Provide the (X, Y) coordinate of the cell's center where the given text is located.  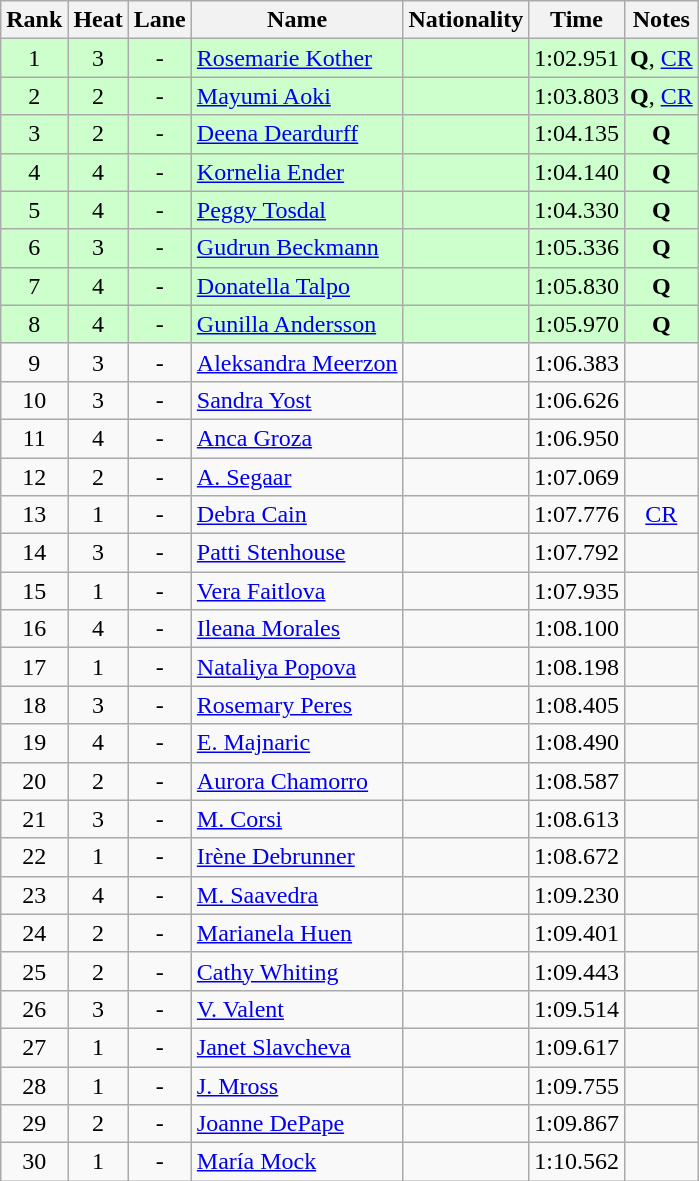
Heat (98, 20)
1:07.935 (577, 591)
Ileana Morales (297, 629)
1:08.672 (577, 857)
Aleksandra Meerzon (297, 362)
Peggy Tosdal (297, 210)
5 (34, 210)
Anca Groza (297, 438)
1:09.867 (577, 1124)
23 (34, 895)
26 (34, 1009)
1:08.587 (577, 781)
Aurora Chamorro (297, 781)
1:07.069 (577, 477)
10 (34, 400)
Debra Cain (297, 515)
Mayumi Aoki (297, 96)
20 (34, 781)
15 (34, 591)
Marianela Huen (297, 933)
J. Mross (297, 1085)
CR (661, 515)
21 (34, 819)
Janet Slavcheva (297, 1047)
1:05.830 (577, 286)
V. Valent (297, 1009)
17 (34, 667)
1:09.514 (577, 1009)
1:06.383 (577, 362)
Time (577, 20)
1:09.230 (577, 895)
1:08.100 (577, 629)
1:02.951 (577, 58)
8 (34, 324)
1:07.776 (577, 515)
1:06.626 (577, 400)
1:04.330 (577, 210)
22 (34, 857)
19 (34, 743)
M. Saavedra (297, 895)
Vera Faitlova (297, 591)
18 (34, 705)
14 (34, 553)
Deena Deardurff (297, 134)
Nataliya Popova (297, 667)
27 (34, 1047)
1:09.617 (577, 1047)
7 (34, 286)
Irène Debrunner (297, 857)
Patti Stenhouse (297, 553)
1:04.135 (577, 134)
1:09.443 (577, 971)
1:10.562 (577, 1162)
1:03.803 (577, 96)
Joanne DePape (297, 1124)
1:04.140 (577, 172)
María Mock (297, 1162)
1:05.970 (577, 324)
Nationality (466, 20)
Rank (34, 20)
Rosemary Peres (297, 705)
1:08.613 (577, 819)
1:07.792 (577, 553)
Cathy Whiting (297, 971)
Rosemarie Kother (297, 58)
1:08.198 (577, 667)
28 (34, 1085)
Lane (160, 20)
25 (34, 971)
6 (34, 248)
Donatella Talpo (297, 286)
Notes (661, 20)
Name (297, 20)
E. Majnaric (297, 743)
1:06.950 (577, 438)
Sandra Yost (297, 400)
1:09.401 (577, 933)
16 (34, 629)
1:05.336 (577, 248)
Gunilla Andersson (297, 324)
13 (34, 515)
11 (34, 438)
1:08.490 (577, 743)
9 (34, 362)
30 (34, 1162)
24 (34, 933)
Kornelia Ender (297, 172)
1:08.405 (577, 705)
12 (34, 477)
1:09.755 (577, 1085)
Gudrun Beckmann (297, 248)
A. Segaar (297, 477)
M. Corsi (297, 819)
29 (34, 1124)
